From the cell containing the given text, extract its center point as [X, Y] coordinate. 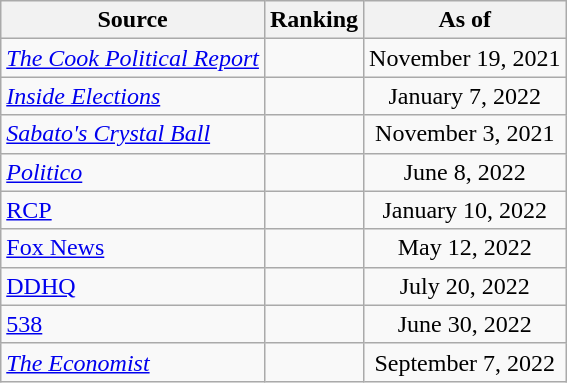
November 3, 2021 [465, 134]
Politico [133, 172]
The Cook Political Report [133, 58]
Source [133, 20]
As of [465, 20]
June 8, 2022 [465, 172]
June 30, 2022 [465, 324]
September 7, 2022 [465, 362]
538 [133, 324]
Sabato's Crystal Ball [133, 134]
Fox News [133, 248]
November 19, 2021 [465, 58]
January 10, 2022 [465, 210]
The Economist [133, 362]
July 20, 2022 [465, 286]
January 7, 2022 [465, 96]
May 12, 2022 [465, 248]
DDHQ [133, 286]
Inside Elections [133, 96]
RCP [133, 210]
Ranking [314, 20]
